Search for the cell housing the specified text and yield its [X, Y] center coordinate. 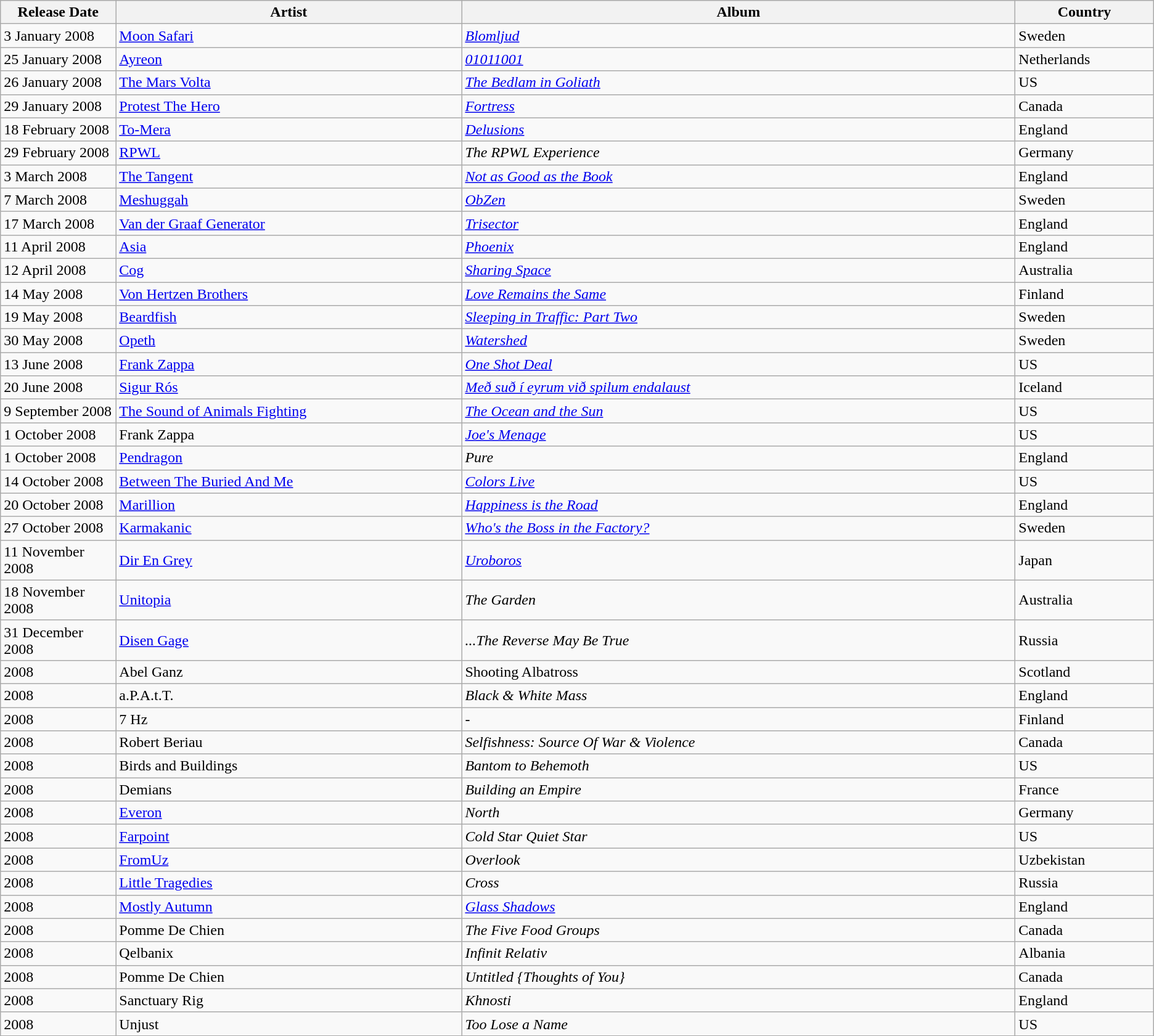
Everon [288, 813]
Sharing Space [739, 270]
Abel Ganz [288, 672]
To-Mera [288, 129]
27 October 2008 [58, 528]
26 January 2008 [58, 83]
Með suð í eyrum við spilum endalaust [739, 388]
Qelbanix [288, 953]
Netherlands [1084, 59]
Untitled {Thoughts of You} [739, 977]
Uzbekistan [1084, 860]
Asia [288, 247]
Sleeping in Traffic: Part Two [739, 317]
3 January 2008 [58, 36]
Too Lose a Name [739, 1024]
Japan [1084, 560]
ObZen [739, 200]
01011001 [739, 59]
12 April 2008 [58, 270]
Iceland [1084, 388]
9 September 2008 [58, 411]
Ayreon [288, 59]
Von Hertzen Brothers [288, 294]
Shooting Albatross [739, 672]
The Garden [739, 600]
Building an Empire [739, 789]
...The Reverse May Be True [739, 640]
Van der Graaf Generator [288, 223]
7 March 2008 [58, 200]
Album [739, 12]
North [739, 813]
Between The Buried And Me [288, 481]
Little Tragedies [288, 883]
- [739, 719]
The Tangent [288, 176]
Trisector [739, 223]
The Mars Volta [288, 83]
a.P.A.t.T. [288, 695]
Pendragon [288, 458]
Farpoint [288, 836]
Meshuggah [288, 200]
Infinit Relativ [739, 953]
Sanctuary Rig [288, 1000]
Blomljud [739, 36]
The RPWL Experience [739, 153]
13 June 2008 [58, 364]
29 January 2008 [58, 106]
Cog [288, 270]
17 March 2008 [58, 223]
Glass Shadows [739, 907]
20 June 2008 [58, 388]
Cold Star Quiet Star [739, 836]
Marillion [288, 505]
FromUz [288, 860]
14 October 2008 [58, 481]
Demians [288, 789]
Happiness is the Road [739, 505]
Colors Live [739, 481]
Who's the Boss in the Factory? [739, 528]
Khnosti [739, 1000]
One Shot Deal [739, 364]
France [1084, 789]
Unjust [288, 1024]
The Bedlam in Goliath [739, 83]
30 May 2008 [58, 341]
29 February 2008 [58, 153]
7 Hz [288, 719]
Pure [739, 458]
Overlook [739, 860]
Unitopia [288, 600]
20 October 2008 [58, 505]
Country [1084, 12]
Dir En Grey [288, 560]
3 March 2008 [58, 176]
The Five Food Groups [739, 930]
Bantom to Behemoth [739, 766]
19 May 2008 [58, 317]
Opeth [288, 341]
Disen Gage [288, 640]
Phoenix [739, 247]
Cross [739, 883]
Uroboros [739, 560]
Protest The Hero [288, 106]
18 November 2008 [58, 600]
RPWL [288, 153]
Moon Safari [288, 36]
Birds and Buildings [288, 766]
Artist [288, 12]
The Sound of Animals Fighting [288, 411]
Robert Beriau [288, 743]
Beardfish [288, 317]
31 December 2008 [58, 640]
Joe's Menage [739, 434]
Scotland [1084, 672]
Release Date [58, 12]
14 May 2008 [58, 294]
Not as Good as the Book [739, 176]
Love Remains the Same [739, 294]
Fortress [739, 106]
Delusions [739, 129]
Selfishness: Source Of War & Violence [739, 743]
Mostly Autumn [288, 907]
18 February 2008 [58, 129]
Sigur Rós [288, 388]
Black & White Mass [739, 695]
Karmakanic [288, 528]
The Ocean and the Sun [739, 411]
25 January 2008 [58, 59]
Albania [1084, 953]
11 April 2008 [58, 247]
11 November 2008 [58, 560]
Watershed [739, 341]
